Pinpoint the cell where the given text exists, returning its (x, y) midpoint coordinate. 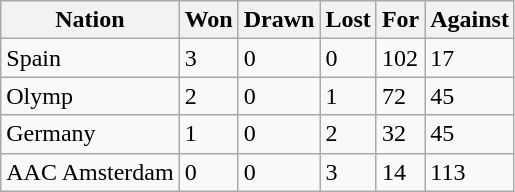
113 (470, 172)
Lost (348, 20)
AAC Amsterdam (90, 172)
Spain (90, 58)
17 (470, 58)
Germany (90, 134)
14 (400, 172)
Won (208, 20)
72 (400, 96)
Nation (90, 20)
Olymp (90, 96)
Against (470, 20)
32 (400, 134)
102 (400, 58)
For (400, 20)
Drawn (279, 20)
